From the cell containing the given text, extract its center point as [x, y] coordinate. 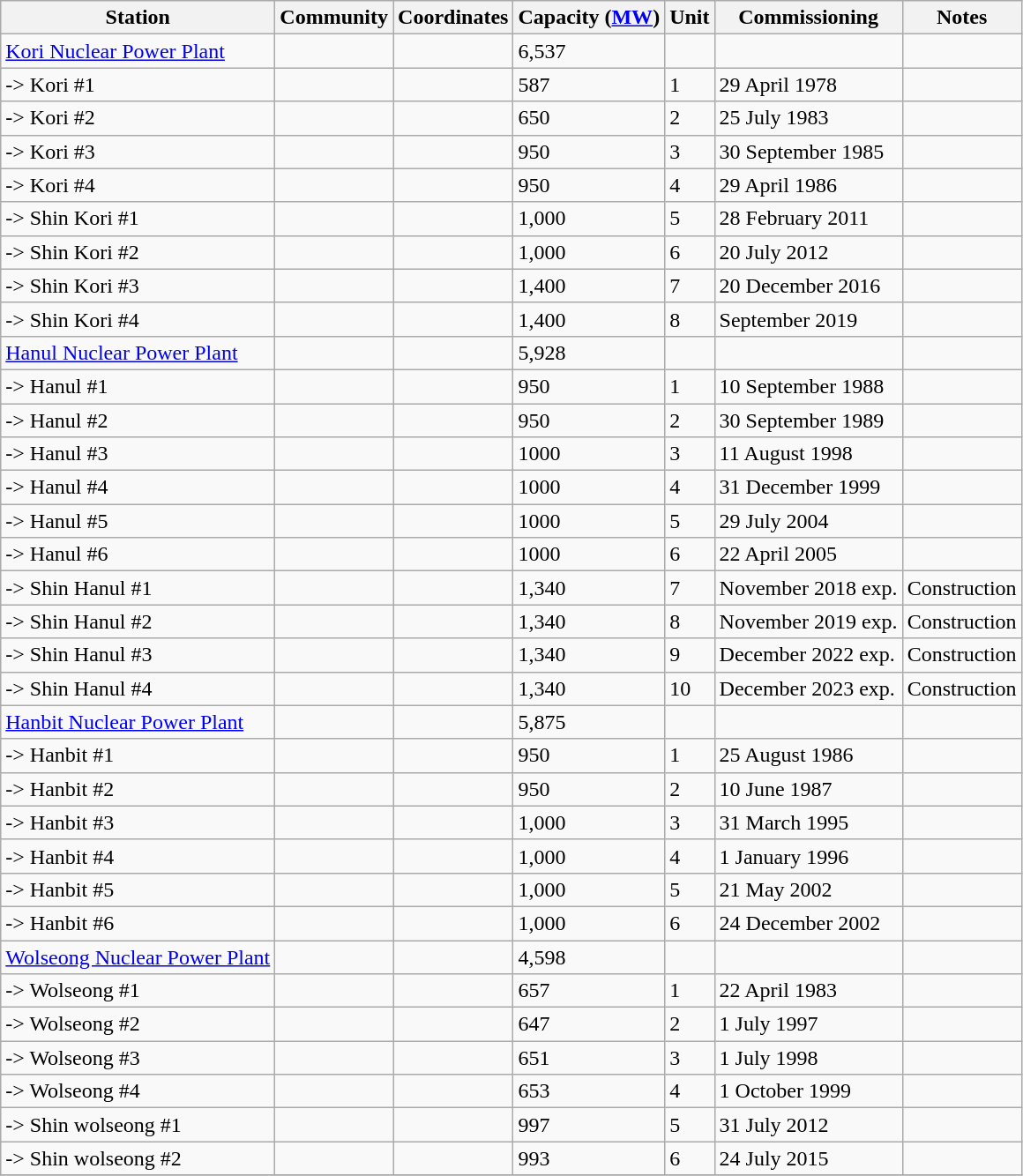
-> Hanbit #4 [138, 856]
29 April 1986 [808, 185]
Coordinates [453, 18]
25 July 1983 [808, 118]
-> Shin Kori #4 [138, 319]
-> Shin Kori #1 [138, 219]
-> Hanul #2 [138, 421]
Community [334, 18]
-> Shin Kori #3 [138, 286]
11 August 1998 [808, 454]
653 [589, 1091]
6,537 [589, 51]
5,928 [589, 353]
587 [589, 85]
997 [589, 1125]
-> Hanul #1 [138, 386]
28 February 2011 [808, 219]
650 [589, 118]
-> Wolseong #4 [138, 1091]
-> Hanul #6 [138, 555]
993 [589, 1158]
-> Hanul #3 [138, 454]
30 September 1985 [808, 152]
651 [589, 1058]
-> Hanul #4 [138, 488]
Hanul Nuclear Power Plant [138, 353]
1 July 1997 [808, 1024]
Wolseong Nuclear Power Plant [138, 956]
-> Shin Hanul #1 [138, 588]
657 [589, 991]
November 2019 exp. [808, 621]
10 June 1987 [808, 789]
November 2018 exp. [808, 588]
-> Hanbit #2 [138, 789]
25 August 1986 [808, 755]
22 April 2005 [808, 555]
Unit [690, 18]
21 May 2002 [808, 889]
-> Kori #3 [138, 152]
1 July 1998 [808, 1058]
24 July 2015 [808, 1158]
-> Hanul #5 [138, 521]
10 September 1988 [808, 386]
22 April 1983 [808, 991]
Hanbit Nuclear Power Plant [138, 722]
20 December 2016 [808, 286]
24 December 2002 [808, 923]
-> Shin wolseong #1 [138, 1125]
31 July 2012 [808, 1125]
29 April 1978 [808, 85]
-> Wolseong #2 [138, 1024]
-> Wolseong #3 [138, 1058]
31 March 1995 [808, 822]
-> Kori #2 [138, 118]
-> Hanbit #3 [138, 822]
10 [690, 688]
December 2023 exp. [808, 688]
December 2022 exp. [808, 655]
30 September 1989 [808, 421]
29 July 2004 [808, 521]
9 [690, 655]
-> Hanbit #1 [138, 755]
-> Hanbit #5 [138, 889]
-> Shin Hanul #2 [138, 621]
1 January 1996 [808, 856]
-> Shin Hanul #3 [138, 655]
-> Kori #4 [138, 185]
-> Shin Kori #2 [138, 252]
September 2019 [808, 319]
Commissioning [808, 18]
-> Hanbit #6 [138, 923]
Kori Nuclear Power Plant [138, 51]
Station [138, 18]
-> Shin wolseong #2 [138, 1158]
Capacity (MW) [589, 18]
4,598 [589, 956]
-> Wolseong #1 [138, 991]
-> Shin Hanul #4 [138, 688]
31 December 1999 [808, 488]
5,875 [589, 722]
647 [589, 1024]
1 October 1999 [808, 1091]
20 July 2012 [808, 252]
Notes [961, 18]
-> Kori #1 [138, 85]
